Return the (x, y) coordinate for the center point of the cell that contains the specified text.  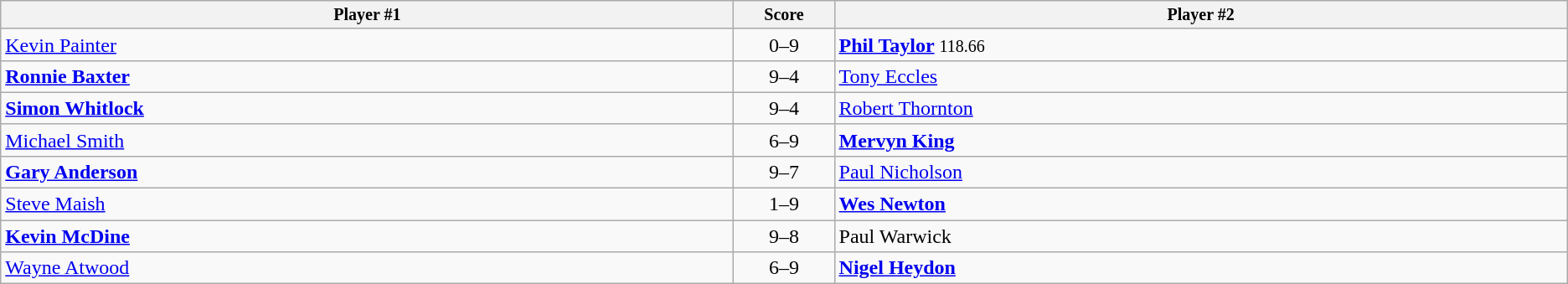
Paul Warwick (1201, 236)
Steve Maish (367, 204)
Robert Thornton (1201, 108)
Score (784, 15)
Michael Smith (367, 140)
Phil Taylor 118.66 (1201, 44)
0–9 (784, 44)
Nigel Heydon (1201, 268)
Gary Anderson (367, 172)
Player #1 (367, 15)
Wayne Atwood (367, 268)
Kevin Painter (367, 44)
Paul Nicholson (1201, 172)
9–8 (784, 236)
Kevin McDine (367, 236)
Mervyn King (1201, 140)
Wes Newton (1201, 204)
Tony Eccles (1201, 76)
Simon Whitlock (367, 108)
9–7 (784, 172)
Player #2 (1201, 15)
Ronnie Baxter (367, 76)
1–9 (784, 204)
